Return the [x, y] coordinate for the center point of the cell that contains the specified text.  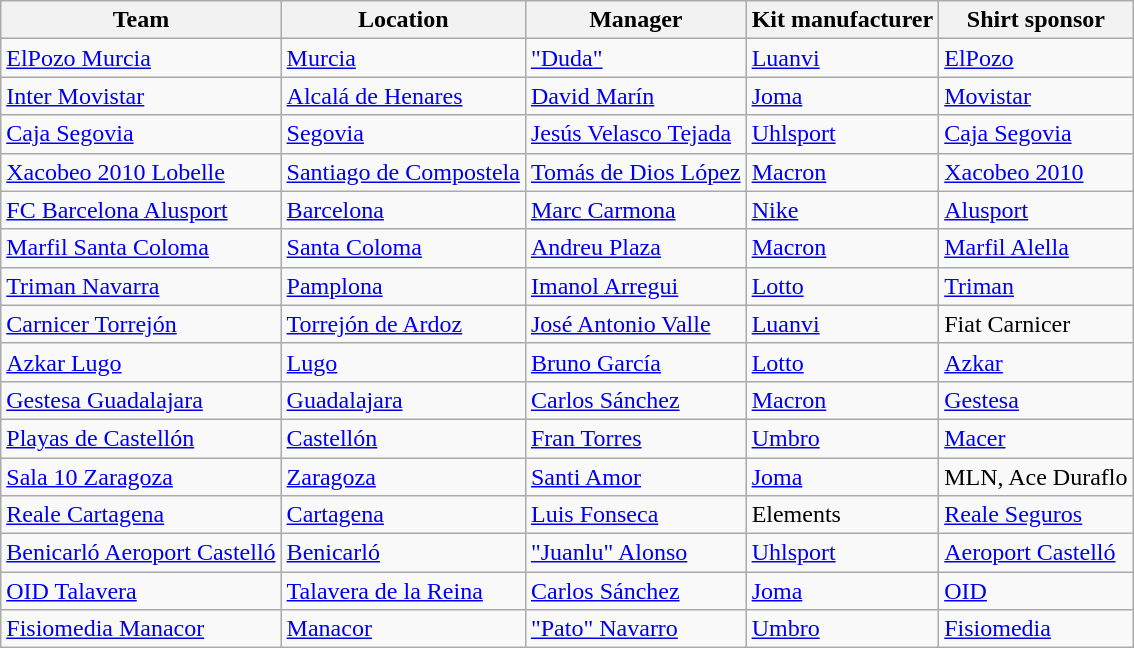
Talavera de la Reina [403, 591]
Torrejón de Ardoz [403, 324]
Santi Amor [636, 477]
Kit manufacturer [842, 20]
Azkar [1036, 362]
Manager [636, 20]
ElPozo [1036, 58]
Reale Seguros [1036, 515]
"Juanlu" Alonso [636, 553]
Fisiomedia [1036, 629]
Pamplona [403, 286]
Macer [1036, 438]
Alcalá de Henares [403, 96]
OID Talavera [141, 591]
Castellón [403, 438]
Cartagena [403, 515]
Gestesa [1036, 400]
Location [403, 20]
Segovia [403, 134]
Alusport [1036, 210]
Bruno García [636, 362]
Marfil Santa Coloma [141, 248]
Jesús Velasco Tejada [636, 134]
ElPozo Murcia [141, 58]
José Antonio Valle [636, 324]
Zaragoza [403, 477]
MLN, Ace Duraflo [1036, 477]
Fran Torres [636, 438]
FC Barcelona Alusport [141, 210]
Luis Fonseca [636, 515]
Elements [842, 515]
Aeroport Castelló [1036, 553]
Carnicer Torrejón [141, 324]
Murcia [403, 58]
Benicarló [403, 553]
Movistar [1036, 96]
Nike [842, 210]
Sala 10 Zaragoza [141, 477]
Xacobeo 2010 Lobelle [141, 172]
Shirt sponsor [1036, 20]
OID [1036, 591]
Imanol Arregui [636, 286]
Fiat Carnicer [1036, 324]
Fisiomedia Manacor [141, 629]
Inter Movistar [141, 96]
Marc Carmona [636, 210]
Manacor [403, 629]
Xacobeo 2010 [1036, 172]
Tomás de Dios López [636, 172]
Andreu Plaza [636, 248]
"Duda" [636, 58]
Azkar Lugo [141, 362]
Lugo [403, 362]
Santiago de Compostela [403, 172]
"Pato" Navarro [636, 629]
Barcelona [403, 210]
Triman [1036, 286]
Triman Navarra [141, 286]
Gestesa Guadalajara [141, 400]
Team [141, 20]
Santa Coloma [403, 248]
David Marín [636, 96]
Marfil Alella [1036, 248]
Guadalajara [403, 400]
Benicarló Aeroport Castelló [141, 553]
Playas de Castellón [141, 438]
Reale Cartagena [141, 515]
